Locate the cell with the specified text and output its [X, Y] center coordinate. 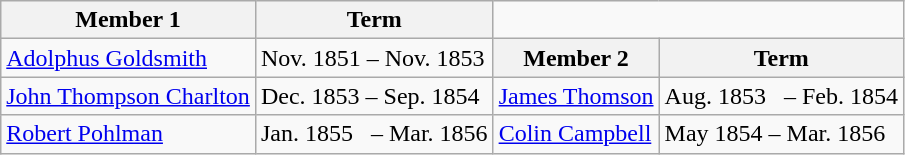
Jan. 1855 – Mar. 1856 [374, 134]
May 1854 – Mar. 1856 [781, 134]
Member 2 [576, 58]
Dec. 1853 – Sep. 1854 [374, 96]
Nov. 1851 – Nov. 1853 [374, 58]
Member 1 [128, 20]
Aug. 1853 – Feb. 1854 [781, 96]
Adolphus Goldsmith [128, 58]
Robert Pohlman [128, 134]
James Thomson [576, 96]
Colin Campbell [576, 134]
John Thompson Charlton [128, 96]
